Locate the cell with the specified text and output its [x, y] center coordinate. 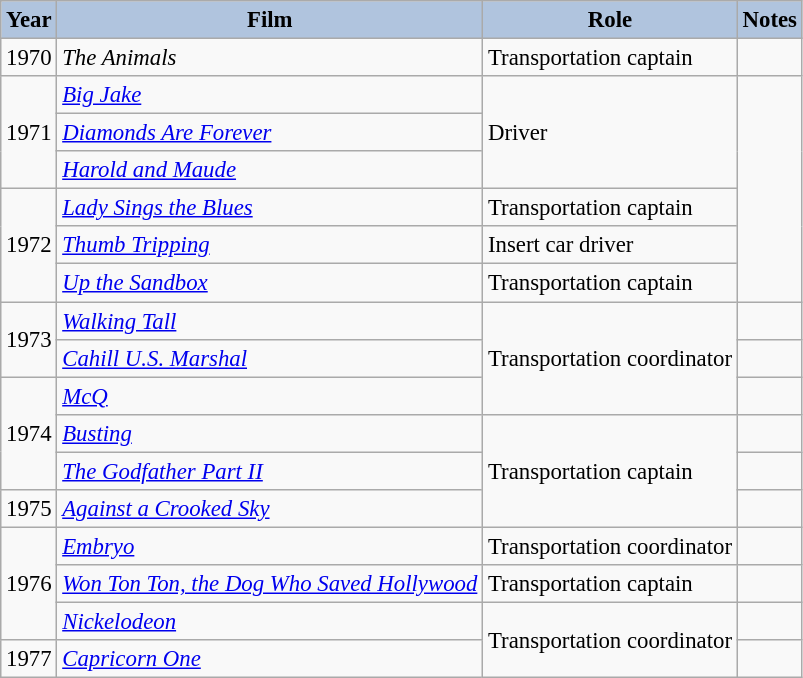
The Godfather Part II [270, 471]
Cahill U.S. Marshal [270, 358]
1975 [29, 509]
1976 [29, 584]
McQ [270, 396]
1971 [29, 132]
Up the Sandbox [270, 283]
1970 [29, 58]
The Animals [270, 58]
Thumb Tripping [270, 245]
Year [29, 20]
Nickelodeon [270, 621]
Lady Sings the Blues [270, 208]
Harold and Maude [270, 170]
Walking Tall [270, 321]
Insert car driver [610, 245]
1974 [29, 434]
Diamonds Are Forever [270, 133]
Against a Crooked Sky [270, 509]
Embryo [270, 546]
Notes [770, 20]
Film [270, 20]
Role [610, 20]
1973 [29, 340]
Capricorn One [270, 659]
Won Ton Ton, the Dog Who Saved Hollywood [270, 584]
Driver [610, 132]
1977 [29, 659]
Big Jake [270, 95]
1972 [29, 246]
Busting [270, 433]
